Return [X, Y] of the center of cell containing provided text 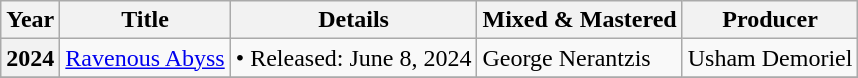
George Nerantzis [580, 58]
Title [145, 20]
• Released: June 8, 2024 [354, 58]
Usham Demoriel [770, 58]
2024 [30, 58]
Year [30, 20]
Details [354, 20]
Producer [770, 20]
Mixed & Mastered [580, 20]
Ravenous Abyss [145, 58]
